Find where the given text appears and provide that cell's center as [X, Y] coordinate. 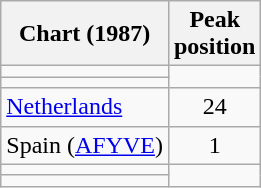
Chart (1987) [85, 34]
24 [214, 107]
1 [214, 145]
Spain (AFYVE) [85, 145]
Peakposition [214, 34]
Netherlands [85, 107]
